For the text-containing cell, return its midpoint in [X, Y] coordinate format. 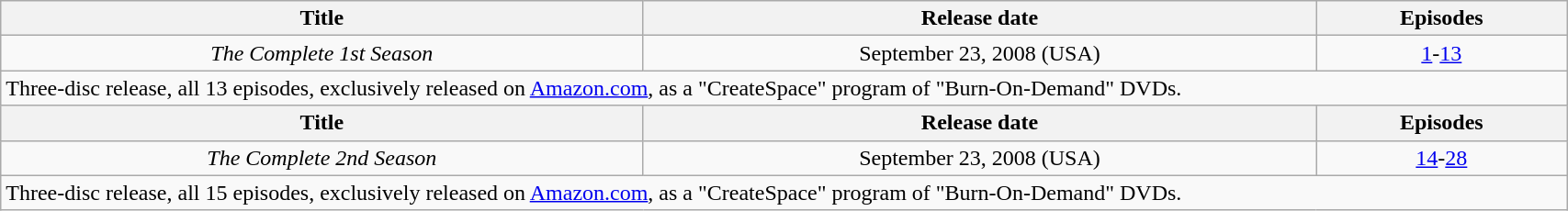
The Complete 1st Season [321, 53]
Three-disc release, all 15 episodes, exclusively released on Amazon.com, as a "CreateSpace" program of "Burn-On-Demand" DVDs. [784, 193]
Three-disc release, all 13 episodes, exclusively released on Amazon.com, as a "CreateSpace" program of "Burn-On-Demand" DVDs. [784, 88]
14-28 [1442, 158]
1-13 [1442, 53]
The Complete 2nd Season [321, 158]
